Scan for the cell matching the given text and deliver its [X, Y] coordinate at center. 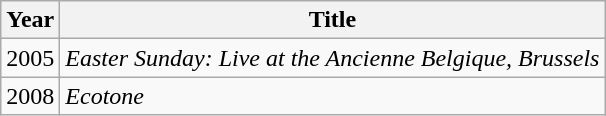
Year [30, 20]
Easter Sunday: Live at the Ancienne Belgique, Brussels [332, 58]
Ecotone [332, 96]
2005 [30, 58]
Title [332, 20]
2008 [30, 96]
